Scan for the cell matching the given text and deliver its (x, y) coordinate at center. 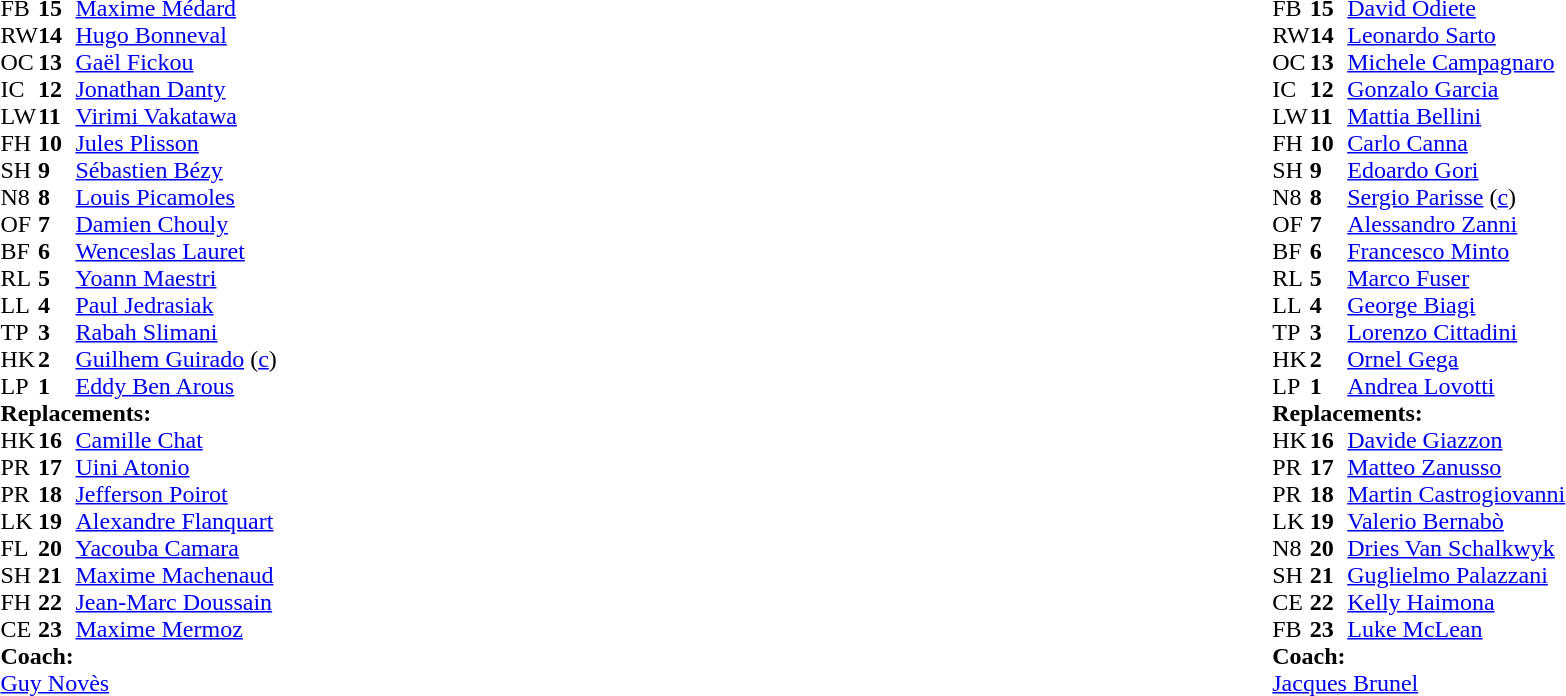
Dries Van Schalkwyk (1456, 548)
Marco Fuser (1456, 278)
Yacouba Camara (176, 548)
Eddy Ben Arous (176, 386)
Sébastien Bézy (176, 170)
Rabah Slimani (176, 332)
Gonzalo Garcia (1456, 90)
Hugo Bonneval (176, 36)
Martin Castrogiovanni (1456, 494)
Jonathan Danty (176, 90)
Gaël Fickou (176, 62)
Lorenzo Cittadini (1456, 332)
Luke McLean (1456, 630)
Wenceslas Lauret (176, 252)
Mattia Bellini (1456, 116)
Davide Giazzon (1456, 440)
Jefferson Poirot (176, 494)
FL (19, 548)
Jean-Marc Doussain (176, 602)
Ornel Gega (1456, 360)
George Biagi (1456, 306)
Kelly Haimona (1456, 602)
Virimi Vakatawa (176, 116)
Sergio Parisse (c) (1456, 198)
Guglielmo Palazzani (1456, 576)
Uini Atonio (176, 468)
Edoardo Gori (1456, 170)
Valerio Bernabò (1456, 522)
Carlo Canna (1456, 144)
Andrea Lovotti (1456, 386)
Louis Picamoles (176, 198)
Jules Plisson (176, 144)
Leonardo Sarto (1456, 36)
Guilhem Guirado (c) (176, 360)
Damien Chouly (176, 224)
Alexandre Flanquart (176, 522)
Paul Jedrasiak (176, 306)
Yoann Maestri (176, 278)
Maxime Mermoz (176, 630)
Camille Chat (176, 440)
Michele Campagnaro (1456, 62)
Maxime Machenaud (176, 576)
Matteo Zanusso (1456, 468)
Francesco Minto (1456, 252)
Alessandro Zanni (1456, 224)
FB (1291, 630)
